Capture the cell that displays the provided text and extract its [X, Y] central coordinate. 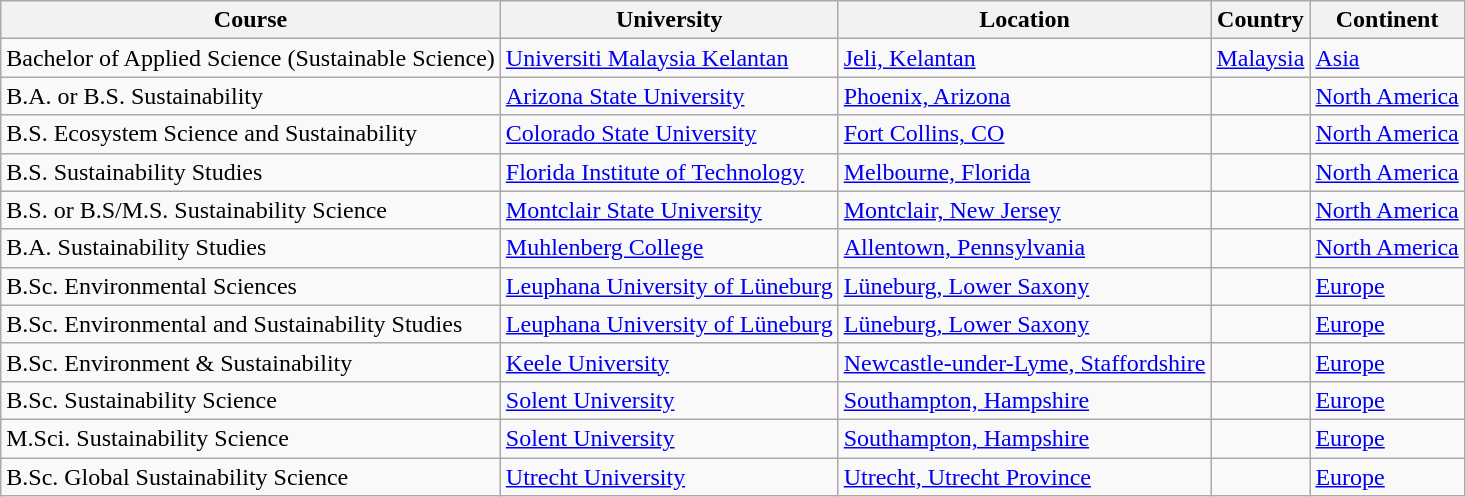
M.Sci. Sustainability Science [251, 438]
B.S. Sustainability Studies [251, 172]
B.A. or B.S. Sustainability [251, 96]
Colorado State University [669, 134]
B.Sc. Sustainability Science [251, 400]
Montclair State University [669, 210]
B.Sc. Environmental Sciences [251, 286]
Phoenix, Arizona [1024, 96]
Montclair, New Jersey [1024, 210]
Newcastle-under-Lyme, Staffordshire [1024, 362]
Florida Institute of Technology [669, 172]
Location [1024, 20]
Fort Collins, CO [1024, 134]
Country [1260, 20]
Course [251, 20]
Melbourne, Florida [1024, 172]
Muhlenberg College [669, 248]
Allentown, Pennsylvania [1024, 248]
Arizona State University [669, 96]
B.S. Ecosystem Science and Sustainability [251, 134]
University [669, 20]
Asia [1387, 58]
B.Sc. Environment & Sustainability [251, 362]
B.Sc. Global Sustainability Science [251, 477]
B.Sc. Environmental and Sustainability Studies [251, 324]
Utrecht, Utrecht Province [1024, 477]
Keele University [669, 362]
Continent [1387, 20]
Jeli, Kelantan [1024, 58]
Malaysia [1260, 58]
Utrecht University [669, 477]
Universiti Malaysia Kelantan [669, 58]
Bachelor of Applied Science (Sustainable Science) [251, 58]
B.A. Sustainability Studies [251, 248]
B.S. or B.S/M.S. Sustainability Science [251, 210]
